Pinpoint the cell where the given text exists, returning its [X, Y] midpoint coordinate. 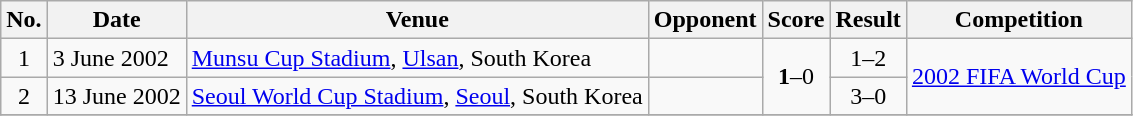
2 [24, 96]
Seoul World Cup Stadium, Seoul, South Korea [417, 96]
Result [868, 20]
Opponent [705, 20]
Competition [1018, 20]
Venue [417, 20]
Date [116, 20]
2002 FIFA World Cup [1018, 77]
No. [24, 20]
13 June 2002 [116, 96]
1–2 [868, 58]
3 June 2002 [116, 58]
Munsu Cup Stadium, Ulsan, South Korea [417, 58]
3–0 [868, 96]
1–0 [796, 77]
Score [796, 20]
1 [24, 58]
